Determine the (X, Y) coordinate at the center of the cell enclosing the given text.  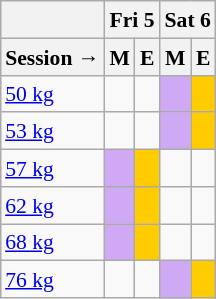
68 kg (52, 242)
76 kg (52, 280)
Sat 6 (188, 20)
62 kg (52, 204)
53 kg (52, 130)
Session → (52, 56)
50 kg (52, 94)
Fri 5 (132, 20)
57 kg (52, 168)
